Locate the cell with the specified text and output its (x, y) center coordinate. 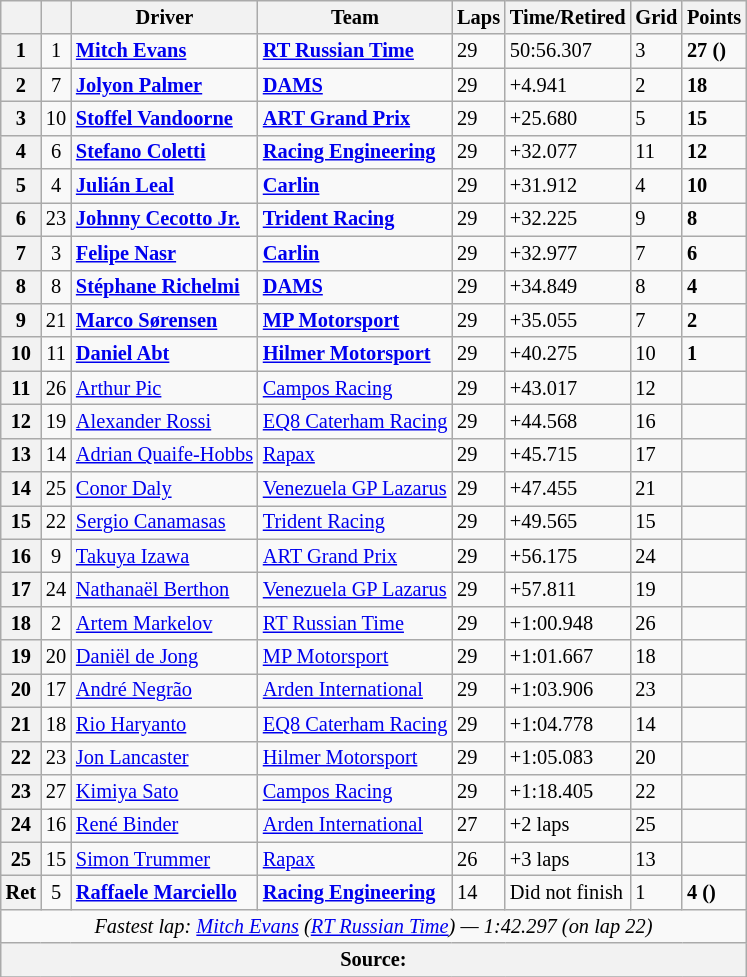
Grid (656, 17)
Mitch Evans (164, 51)
+1:01.667 (568, 657)
Julián Leal (164, 186)
+32.977 (568, 253)
+49.565 (568, 522)
+35.055 (568, 320)
Daniel Abt (164, 354)
Conor Daly (164, 489)
Stéphane Richelmi (164, 287)
+4.941 (568, 85)
+1:04.778 (568, 724)
Simon Trummer (164, 859)
+45.715 (568, 455)
Driver (164, 17)
Nathanaël Berthon (164, 589)
Stoffel Vandoorne (164, 118)
Team (355, 17)
Time/Retired (568, 17)
Fastest lap: Mitch Evans (RT Russian Time) — 1:42.297 (on lap 22) (374, 926)
Rio Haryanto (164, 724)
4 () (714, 892)
Arthur Pic (164, 388)
+43.017 (568, 388)
Did not finish (568, 892)
Sergio Canamasas (164, 522)
+44.568 (568, 421)
André Negrão (164, 690)
+2 laps (568, 825)
Laps (478, 17)
Adrian Quaife-Hobbs (164, 455)
+47.455 (568, 489)
Source: (374, 960)
Johnny Cecotto Jr. (164, 219)
+1:05.083 (568, 758)
Points (714, 17)
+34.849 (568, 287)
+1:00.948 (568, 623)
Takuya Izawa (164, 556)
Stefano Coletti (164, 152)
Daniël de Jong (164, 657)
Ret (21, 892)
+32.225 (568, 219)
+32.077 (568, 152)
Kimiya Sato (164, 791)
Artem Markelov (164, 623)
+1:03.906 (568, 690)
+56.175 (568, 556)
Felipe Nasr (164, 253)
27 () (714, 51)
+31.912 (568, 186)
+3 laps (568, 859)
Jolyon Palmer (164, 85)
50:56.307 (568, 51)
+1:18.405 (568, 791)
Jon Lancaster (164, 758)
+57.811 (568, 589)
Raffaele Marciello (164, 892)
+40.275 (568, 354)
René Binder (164, 825)
Alexander Rossi (164, 421)
Marco Sørensen (164, 320)
+25.680 (568, 118)
